Pinpoint the cell where the given text exists, returning its [X, Y] midpoint coordinate. 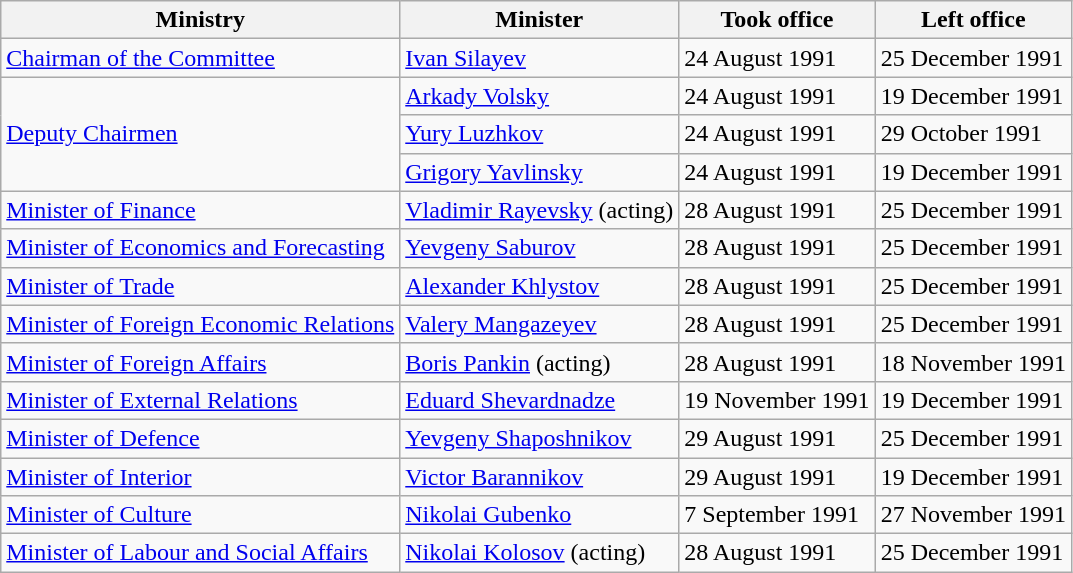
Valery Mangazeyev [540, 324]
29 October 1991 [973, 134]
Eduard Shevardnadze [540, 400]
Vladimir Rayevsky (acting) [540, 210]
Minister of Culture [200, 515]
Boris Pankin (acting) [540, 362]
Minister of Defence [200, 438]
Minister of External Relations [200, 400]
Ministry [200, 20]
Deputy Chairmen [200, 134]
Yevgeny Saburov [540, 248]
Minister of Foreign Affairs [200, 362]
Alexander Khlystov [540, 286]
Minister of Labour and Social Affairs [200, 553]
Left office [973, 20]
Chairman of the Committee [200, 58]
7 September 1991 [777, 515]
Minister of Finance [200, 210]
Arkady Volsky [540, 96]
Minister of Interior [200, 477]
Minister of Trade [200, 286]
Minister of Economics and Forecasting [200, 248]
Grigory Yavlinsky [540, 172]
Took office [777, 20]
19 November 1991 [777, 400]
Ivan Silayev [540, 58]
Yevgeny Shaposhnikov [540, 438]
Nikolai Gubenko [540, 515]
27 November 1991 [973, 515]
18 November 1991 [973, 362]
Minister [540, 20]
Yury Luzhkov [540, 134]
Minister of Foreign Economic Relations [200, 324]
Victor Barannikov [540, 477]
Nikolai Kolosov (acting) [540, 553]
